Locate the cell with the specified text and output its [x, y] center coordinate. 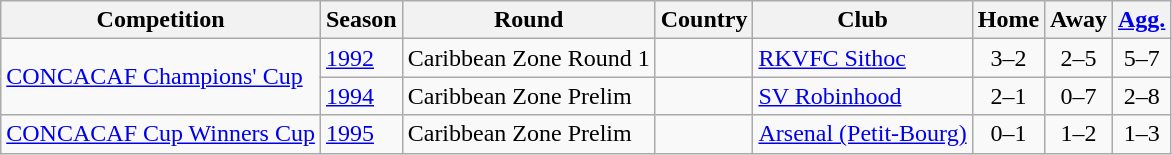
CONCACAF Cup Winners Cup [161, 134]
Caribbean Zone Round 1 [528, 58]
SV Robinhood [862, 96]
Competition [161, 20]
Country [704, 20]
0–7 [1079, 96]
Away [1079, 20]
CONCACAF Champions' Cup [161, 77]
2–8 [1142, 96]
1995 [361, 134]
Home [1008, 20]
1–3 [1142, 134]
Agg. [1142, 20]
2–1 [1008, 96]
RKVFC Sithoc [862, 58]
5–7 [1142, 58]
3–2 [1008, 58]
2–5 [1079, 58]
Club [862, 20]
1992 [361, 58]
Arsenal (Petit-Bourg) [862, 134]
Round [528, 20]
0–1 [1008, 134]
1–2 [1079, 134]
1994 [361, 96]
Season [361, 20]
